Provide the [x, y] coordinate of the cell's center where the given text is located.  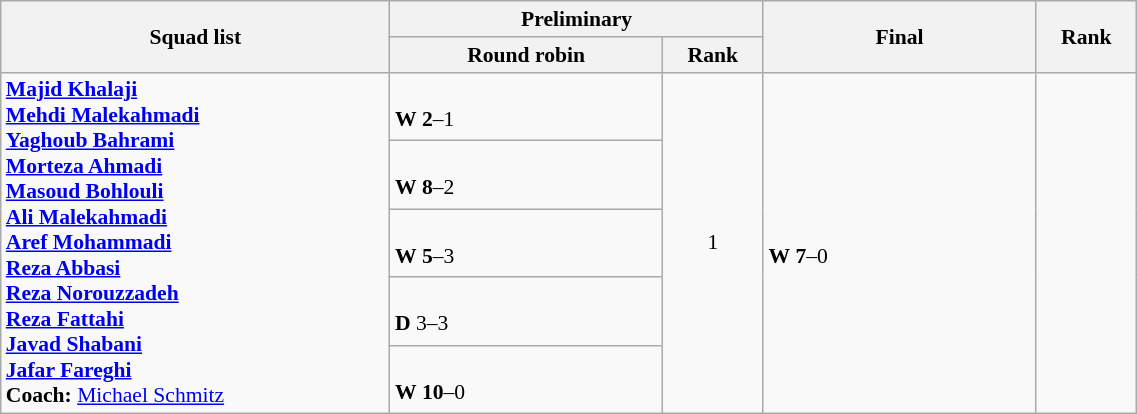
W 10–0 [526, 380]
W 5–3 [526, 243]
W 8–2 [526, 175]
Final [899, 36]
1 [712, 243]
Preliminary [576, 19]
D 3–3 [526, 311]
W 7–0 [899, 243]
W 2–1 [526, 106]
Squad list [196, 36]
Round robin [526, 55]
